Determine the [X, Y] coordinate at the center of the cell enclosing the given text.  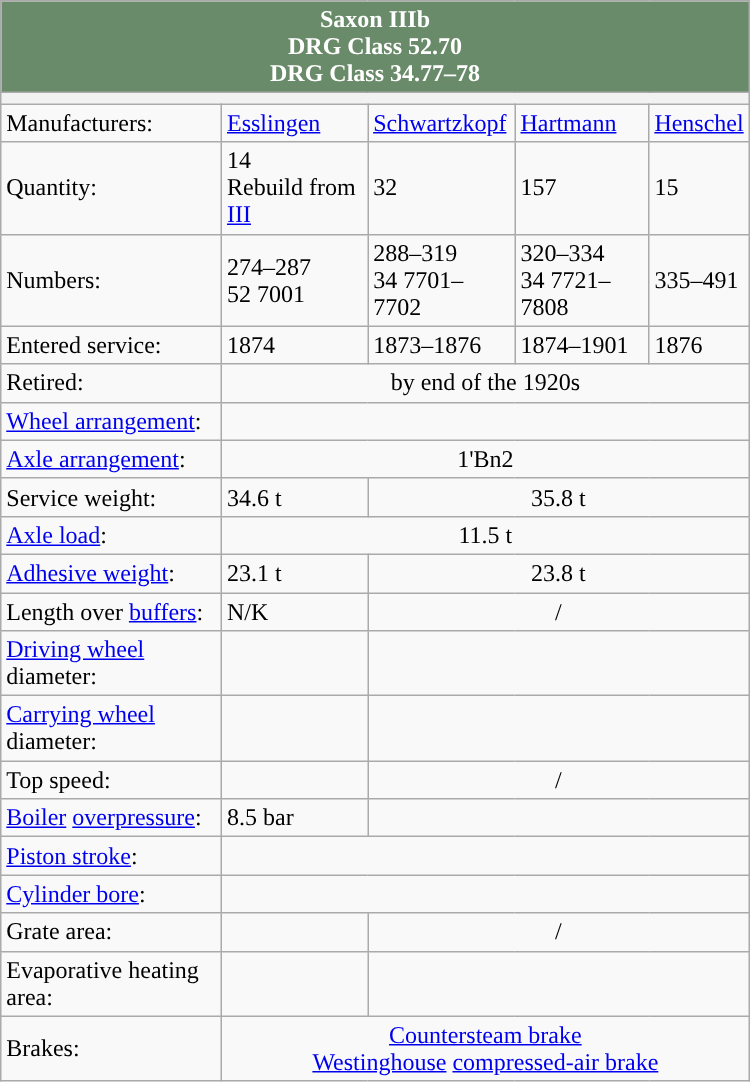
11.5 t [485, 535]
by end of the 1920s [485, 383]
274–287 52 7001 [294, 280]
Entered service: [112, 345]
288–319 34 7701–7702 [442, 280]
Evaporative heating area: [112, 984]
23.8 t [559, 573]
Saxon IIIb DRG Class 52.70 DRG Class 34.77–78 [375, 47]
Cylinder bore: [112, 894]
8.5 bar [294, 818]
Schwartzkopf [442, 123]
Manufacturers: [112, 123]
23.1 t [294, 573]
157 [582, 188]
Length over buffers: [112, 611]
Top speed: [112, 780]
Boiler overpressure: [112, 818]
Axle arrangement: [112, 459]
Retired: [112, 383]
34.6 t [294, 497]
Grate area: [112, 932]
Quantity: [112, 188]
1'Bn2 [485, 459]
Numbers: [112, 280]
Piston stroke: [112, 856]
320–334 34 7721–7808 [582, 280]
35.8 t [559, 497]
1873–1876 [442, 345]
14 Rebuild from III [294, 188]
15 [699, 188]
1874–1901 [582, 345]
Driving wheel diameter: [112, 664]
Carrying wheel diameter: [112, 728]
32 [442, 188]
335–491 [699, 280]
Esslingen [294, 123]
Brakes: [112, 1048]
N/K [294, 611]
Wheel arrangement: [112, 421]
Service weight: [112, 497]
1876 [699, 345]
Adhesive weight: [112, 573]
Countersteam brakeWestinghouse compressed-air brake [485, 1048]
Hartmann [582, 123]
Axle load: [112, 535]
1874 [294, 345]
Henschel [699, 123]
